Return (x, y) of the center of cell containing provided text 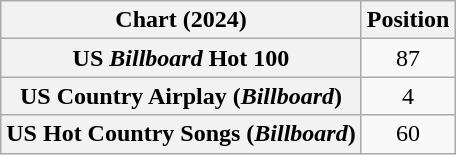
60 (408, 134)
Position (408, 20)
Chart (2024) (181, 20)
US Billboard Hot 100 (181, 58)
4 (408, 96)
US Hot Country Songs (Billboard) (181, 134)
US Country Airplay (Billboard) (181, 96)
87 (408, 58)
